For the text-containing cell, return its midpoint in (X, Y) coordinate format. 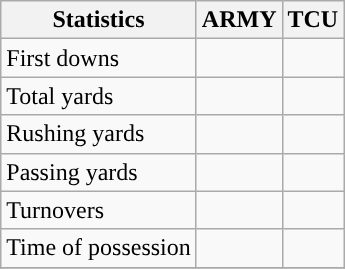
Total yards (99, 96)
First downs (99, 58)
Time of possession (99, 248)
Turnovers (99, 210)
Rushing yards (99, 134)
Passing yards (99, 172)
ARMY (239, 20)
Statistics (99, 20)
TCU (313, 20)
